Search for the cell housing the specified text and yield its (x, y) center coordinate. 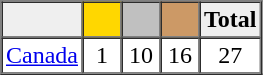
27 (230, 56)
1 (102, 56)
Canada (42, 56)
16 (180, 56)
Total (230, 20)
10 (140, 56)
